Pinpoint the cell where the given text exists, returning its [X, Y] midpoint coordinate. 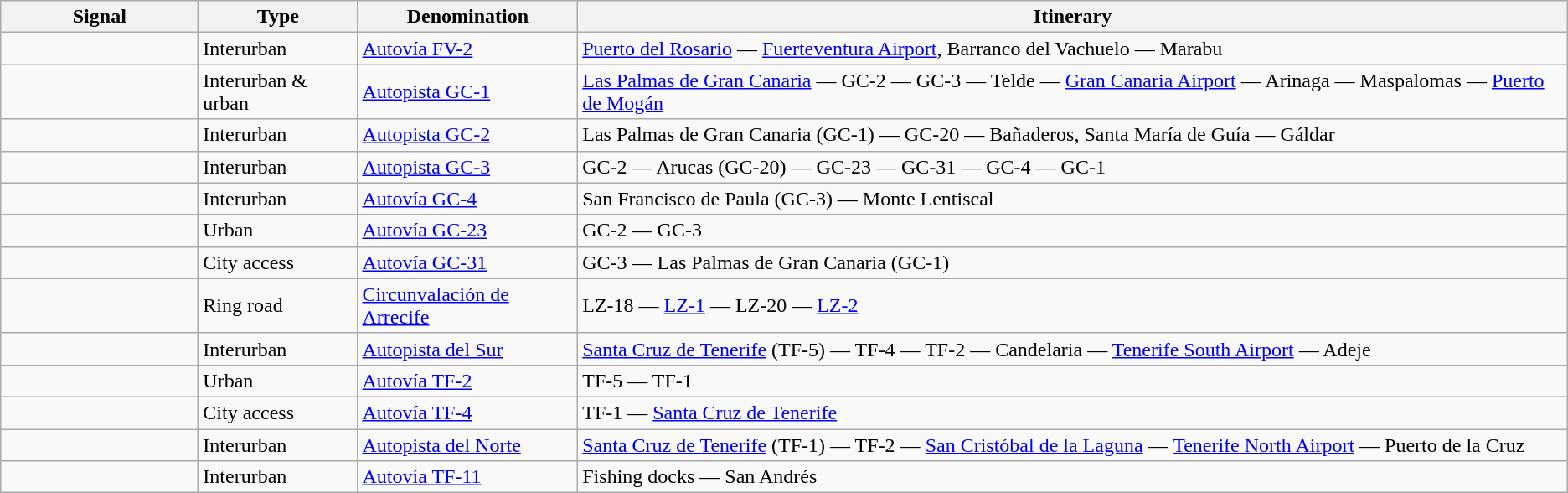
Puerto del Rosario — Fuerteventura Airport, Barranco del Vachuelo — Marabu [1073, 49]
Autovía GC-23 [467, 231]
Fishing docks — San Andrés [1073, 477]
GC-2 — GC-3 [1073, 231]
Ring road [278, 305]
Signal [100, 17]
Autopista del Norte [467, 445]
TF-1 — Santa Cruz de Tenerife [1073, 413]
Autovía TF-2 [467, 381]
Autovía GC-31 [467, 262]
Type [278, 17]
Autopista GC-1 [467, 92]
Santa Cruz de Tenerife (TF-5) — TF-4 — TF-2 — Candelaria — Tenerife South Airport — Adeje [1073, 349]
Denomination [467, 17]
Itinerary [1073, 17]
Autovía TF-11 [467, 477]
Circunvalación de Arrecife [467, 305]
Interurban & urban [278, 92]
Las Palmas de Gran Canaria — GC-2 — GC-3 — Telde — Gran Canaria Airport — Arinaga — Maspalomas — Puerto de Mogán [1073, 92]
Autovía FV-2 [467, 49]
Autopista GC-3 [467, 167]
GC-3 — Las Palmas de Gran Canaria (GC-1) [1073, 262]
San Francisco de Paula (GC-3) — Monte Lentiscal [1073, 199]
TF-5 — TF-1 [1073, 381]
LZ-18 — LZ-1 — LZ-20 — LZ-2 [1073, 305]
Autopista del Sur [467, 349]
Autopista GC-2 [467, 135]
Autovía TF-4 [467, 413]
Las Palmas de Gran Canaria (GC-1) — GC-20 — Bañaderos, Santa María de Guía — Gáldar [1073, 135]
GC-2 — Arucas (GC-20) — GC-23 — GC-31 — GC-4 — GC-1 [1073, 167]
Autovía GC-4 [467, 199]
Santa Cruz de Tenerife (TF-1) — TF-2 — San Cristóbal de la Laguna — Tenerife North Airport — Puerto de la Cruz [1073, 445]
